Find where the given text appears and provide that cell's center as [x, y] coordinate. 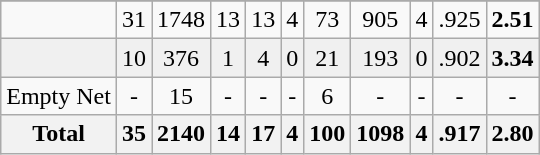
100 [328, 134]
2.80 [512, 134]
14 [228, 134]
Empty Net [59, 96]
3.34 [512, 58]
1098 [380, 134]
73 [328, 20]
193 [380, 58]
17 [264, 134]
35 [134, 134]
31 [134, 20]
1 [228, 58]
376 [182, 58]
2.51 [512, 20]
.917 [460, 134]
.925 [460, 20]
905 [380, 20]
Total [59, 134]
1748 [182, 20]
6 [328, 96]
.902 [460, 58]
21 [328, 58]
10 [134, 58]
15 [182, 96]
2140 [182, 134]
